Return the [X, Y] coordinate for the center point of the cell that contains the specified text.  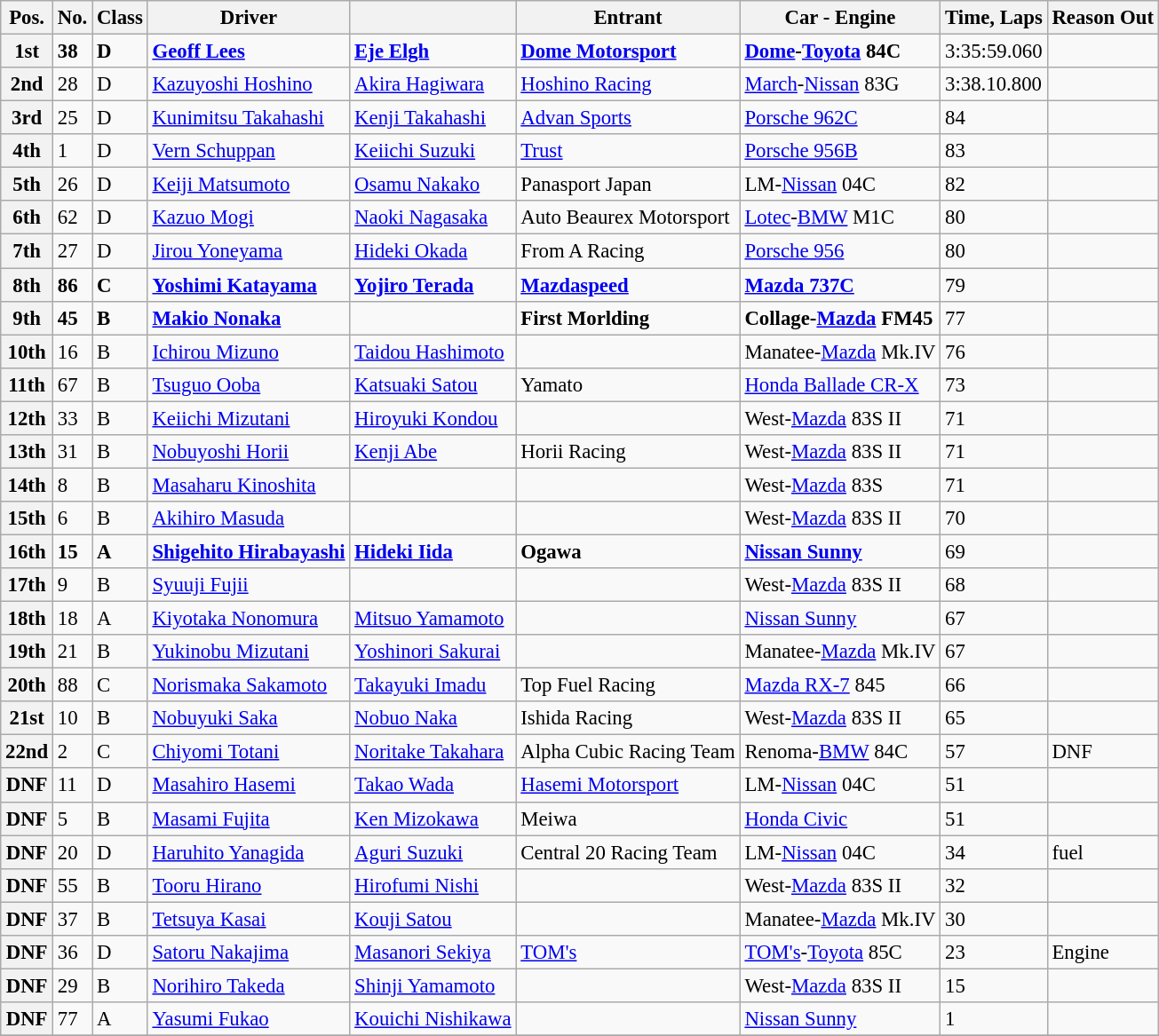
Naoki Nagasaka [433, 217]
Collage-Mazda FM45 [840, 318]
West-Mazda 83S [840, 485]
Ken Mizokawa [433, 819]
Ishida Racing [628, 718]
10 [72, 718]
86 [72, 285]
Aguri Suzuki [433, 852]
23 [994, 953]
36 [72, 953]
10th [27, 352]
Hasemi Motorsport [628, 786]
18 [72, 619]
Kenji Abe [433, 452]
Hideki Okada [433, 251]
Yamato [628, 384]
8 [72, 485]
25 [72, 118]
Tooru Hirano [249, 885]
Advan Sports [628, 118]
From A Racing [628, 251]
11th [27, 384]
28 [72, 84]
3:35:59.060 [994, 51]
33 [72, 418]
30 [994, 919]
Nobuyuki Saka [249, 718]
37 [72, 919]
5 [72, 819]
Ichirou Mizuno [249, 352]
Honda Ballade CR-X [840, 384]
3:38.10.800 [994, 84]
Akira Hagiwara [433, 84]
Syuuji Fujii [249, 585]
Kiyotaka Nonomura [249, 619]
TOM's [628, 953]
27 [72, 251]
20 [72, 852]
Yoshinori Sakurai [433, 652]
Keiji Matsumoto [249, 185]
Nobuyoshi Horii [249, 452]
Panasport Japan [628, 185]
Engine [1103, 953]
Takao Wada [433, 786]
14th [27, 485]
17th [27, 585]
21 [72, 652]
Kazuo Mogi [249, 217]
73 [994, 384]
31 [72, 452]
TOM's-Toyota 85C [840, 953]
Geoff Lees [249, 51]
45 [72, 318]
Yukinobu Mizutani [249, 652]
13th [27, 452]
Masami Fujita [249, 819]
Pos. [27, 18]
68 [994, 585]
3rd [27, 118]
6 [72, 518]
Mazdaspeed [628, 285]
9th [27, 318]
Tsuguo Ooba [249, 384]
12th [27, 418]
Norismaka Sakamoto [249, 685]
Hideki Iida [433, 551]
19th [27, 652]
9 [72, 585]
Shinji Yamamoto [433, 985]
Shigehito Hirabayashi [249, 551]
Horii Racing [628, 452]
Class [121, 18]
Hirofumi Nishi [433, 885]
18th [27, 619]
Meiwa [628, 819]
Eje Elgh [433, 51]
Porsche 962C [840, 118]
79 [994, 285]
Mazda RX-7 845 [840, 685]
26 [72, 185]
Time, Laps [994, 18]
Driver [249, 18]
65 [994, 718]
Mitsuo Yamamoto [433, 619]
21st [27, 718]
March-Nissan 83G [840, 84]
Takayuki Imadu [433, 685]
57 [994, 752]
Kenji Takahashi [433, 118]
Haruhito Yanagida [249, 852]
Chiyomi Totani [249, 752]
1st [27, 51]
Kazuyoshi Hoshino [249, 84]
Honda Civic [840, 819]
Porsche 956 [840, 251]
Osamu Nakako [433, 185]
Norihiro Takeda [249, 985]
66 [994, 685]
5th [27, 185]
Reason Out [1103, 18]
82 [994, 185]
83 [994, 151]
4th [27, 151]
Hiroyuki Kondou [433, 418]
15th [27, 518]
20th [27, 685]
62 [72, 217]
88 [72, 685]
Lotec-BMW M1C [840, 217]
Taidou Hashimoto [433, 352]
Trust [628, 151]
29 [72, 985]
Akihiro Masuda [249, 518]
38 [72, 51]
Car - Engine [840, 18]
70 [994, 518]
Central 20 Racing Team [628, 852]
7th [27, 251]
Auto Beaurex Motorsport [628, 217]
Dome Motorsport [628, 51]
Vern Schuppan [249, 151]
Satoru Nakajima [249, 953]
76 [994, 352]
Masahiro Hasemi [249, 786]
16 [72, 352]
Dome-Toyota 84C [840, 51]
Makio Nonaka [249, 318]
Yojiro Terada [433, 285]
8th [27, 285]
6th [27, 217]
Tetsuya Kasai [249, 919]
84 [994, 118]
Renoma-BMW 84C [840, 752]
Noritake Takahara [433, 752]
Kunimitsu Takahashi [249, 118]
Kouichi Nishikawa [433, 1019]
11 [72, 786]
Ogawa [628, 551]
Nobuo Naka [433, 718]
32 [994, 885]
Yoshimi Katayama [249, 285]
Jirou Yoneyama [249, 251]
Katsuaki Satou [433, 384]
Top Fuel Racing [628, 685]
Masanori Sekiya [433, 953]
Masaharu Kinoshita [249, 485]
Keiichi Mizutani [249, 418]
Porsche 956B [840, 151]
2nd [27, 84]
22nd [27, 752]
No. [72, 18]
First Morlding [628, 318]
Entrant [628, 18]
16th [27, 551]
Hoshino Racing [628, 84]
55 [72, 885]
2 [72, 752]
Keiichi Suzuki [433, 151]
34 [994, 852]
Kouji Satou [433, 919]
fuel [1103, 852]
69 [994, 551]
Yasumi Fukao [249, 1019]
Alpha Cubic Racing Team [628, 752]
Mazda 737C [840, 285]
